Determine the (x, y) coordinate at the center of the cell enclosing the given text.  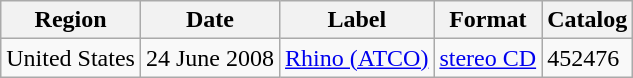
stereo CD (488, 58)
452476 (588, 58)
Date (210, 20)
United States (71, 58)
Region (71, 20)
24 June 2008 (210, 58)
Rhino (ATCO) (357, 58)
Label (357, 20)
Catalog (588, 20)
Format (488, 20)
